For the text-containing cell, return its midpoint in (X, Y) coordinate format. 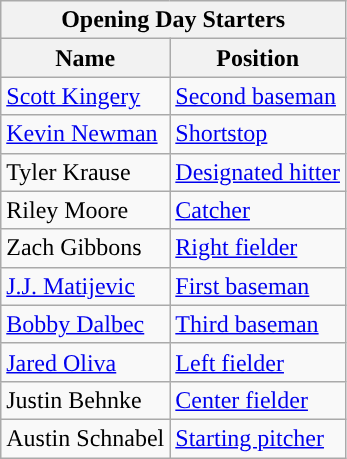
Right fielder (258, 248)
Scott Kingery (86, 96)
Shortstop (258, 134)
Second baseman (258, 96)
Kevin Newman (86, 134)
Tyler Krause (86, 172)
Bobby Dalbec (86, 324)
Opening Day Starters (174, 20)
Starting pitcher (258, 438)
Position (258, 58)
Austin Schnabel (86, 438)
Riley Moore (86, 210)
Name (86, 58)
Catcher (258, 210)
Justin Behnke (86, 400)
Jared Oliva (86, 362)
Zach Gibbons (86, 248)
Left fielder (258, 362)
First baseman (258, 286)
Designated hitter (258, 172)
Third baseman (258, 324)
J.J. Matijevic (86, 286)
Center fielder (258, 400)
